Determine the [X, Y] coordinate at the center of the cell enclosing the given text.  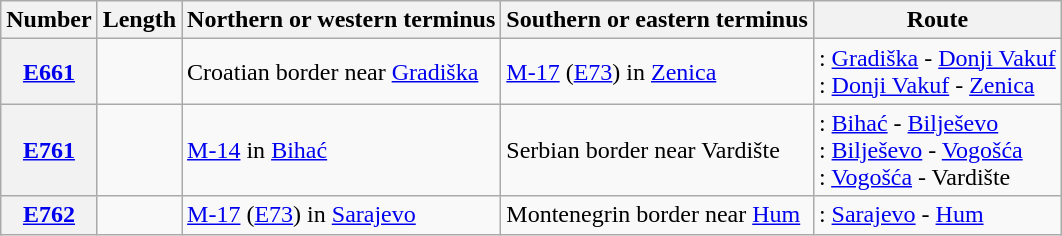
M-17 (E73) in Sarajevo [342, 215]
E762 [49, 215]
: Gradiška - Donji Vakuf: Donji Vakuf - Zenica [937, 72]
Northern or western terminus [342, 20]
E761 [49, 150]
Croatian border near Gradiška [342, 72]
Serbian border near Vardište [658, 150]
Southern or eastern terminus [658, 20]
Number [49, 20]
: Sarajevo - Hum [937, 215]
Length [139, 20]
Route [937, 20]
: Bihać - Bilješevo: Bilješevo - Vogošća: Vogošća - Vardište [937, 150]
M-17 (E73) in Zenica [658, 72]
Montenegrin border near Hum [658, 215]
M-14 in Bihać [342, 150]
E661 [49, 72]
